Return (X, Y) of the center of cell containing provided text 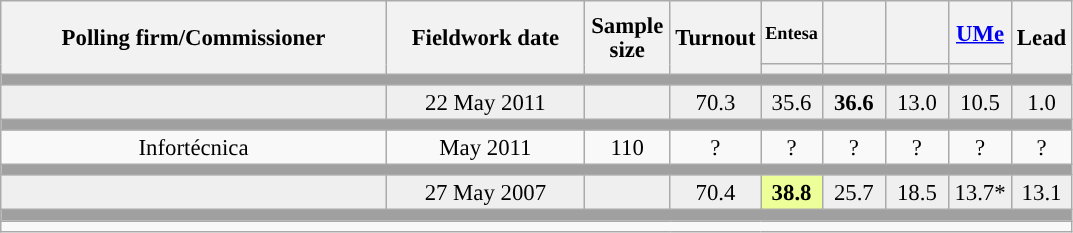
18.5 (916, 194)
35.6 (792, 102)
70.3 (716, 102)
10.5 (980, 102)
13.0 (916, 102)
38.8 (792, 194)
1.0 (1042, 102)
13.7* (980, 194)
70.4 (716, 194)
Polling firm/Commissioner (194, 38)
Sample size (627, 38)
Fieldwork date (485, 38)
May 2011 (485, 148)
UMe (980, 32)
36.6 (854, 102)
22 May 2011 (485, 102)
13.1 (1042, 194)
27 May 2007 (485, 194)
Turnout (716, 38)
Infortécnica (194, 148)
Lead (1042, 38)
25.7 (854, 194)
Entesa (792, 32)
110 (627, 148)
